Find where the given text appears and provide that cell's center as (x, y) coordinate. 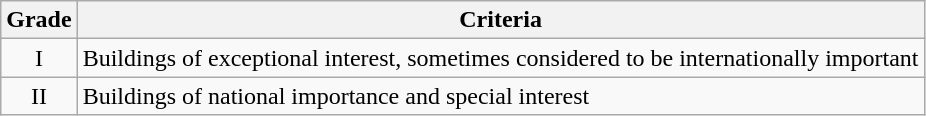
Criteria (500, 20)
I (39, 58)
Grade (39, 20)
Buildings of national importance and special interest (500, 96)
Buildings of exceptional interest, sometimes considered to be internationally important (500, 58)
II (39, 96)
